Locate the cell with the specified text and output its (x, y) center coordinate. 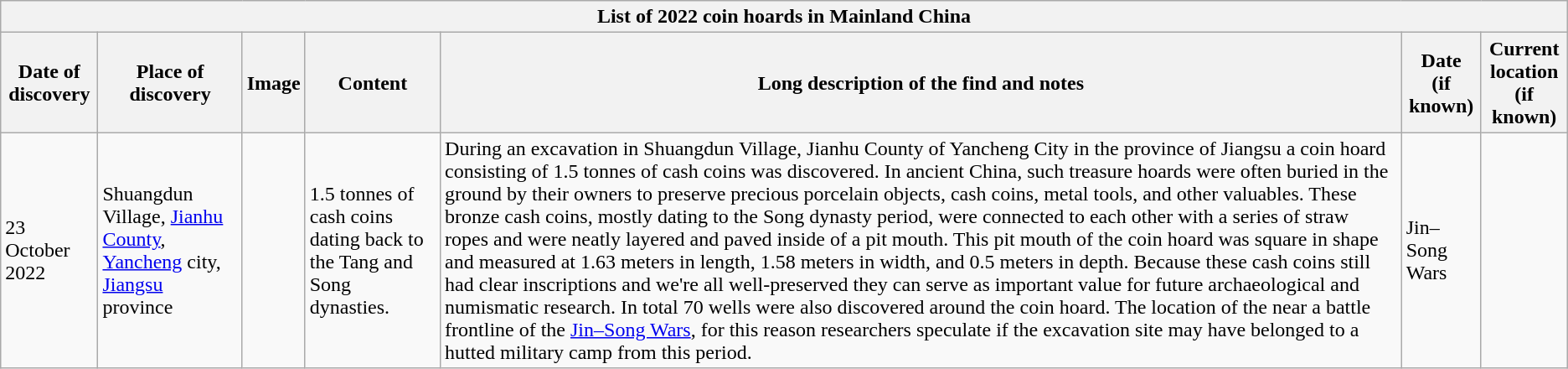
Image (273, 82)
Date of discovery (49, 82)
Place of discovery (170, 82)
Content (372, 82)
Jin–Song Wars (1441, 250)
Shuangdun Village, Jianhu County, Yancheng city, Jiangsu province (170, 250)
Date(if known) (1441, 82)
List of 2022 coin hoards in Mainland China (784, 17)
23 October 2022 (49, 250)
Current location(if known) (1524, 82)
1.5 tonnes of cash coins dating back to the Tang and Song dynasties. (372, 250)
Long description of the find and notes (921, 82)
